From the cell containing the given text, extract its center point as [x, y] coordinate. 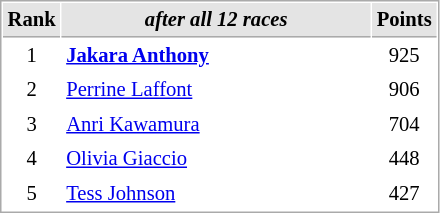
3 [32, 124]
4 [32, 158]
Olivia Giaccio [216, 158]
704 [404, 124]
906 [404, 90]
after all 12 races [216, 20]
Tess Johnson [216, 194]
Points [404, 20]
Perrine Laffont [216, 90]
448 [404, 158]
2 [32, 90]
1 [32, 56]
Rank [32, 20]
Jakara Anthony [216, 56]
427 [404, 194]
925 [404, 56]
5 [32, 194]
Anri Kawamura [216, 124]
